Find where the given text appears and provide that cell's center as (X, Y) coordinate. 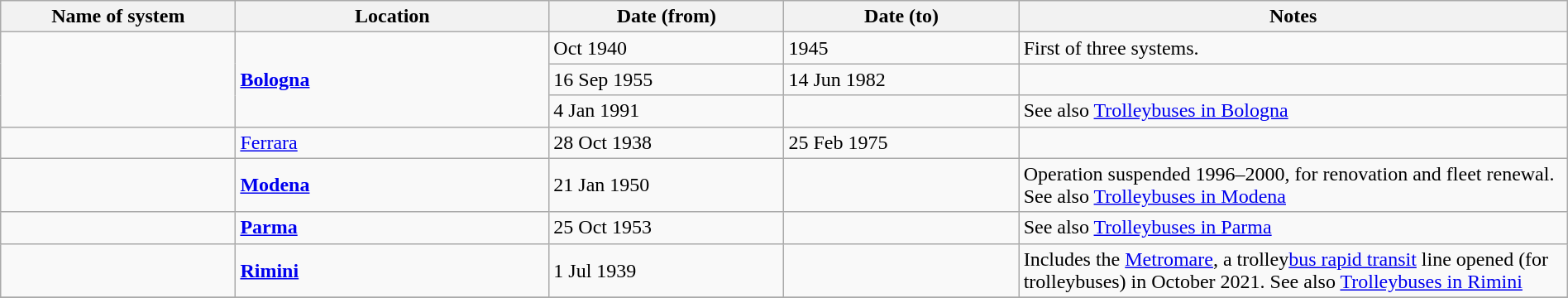
See also Trolleybuses in Parma (1293, 228)
25 Feb 1975 (901, 142)
Date (from) (667, 17)
Bologna (392, 79)
14 Jun 1982 (901, 79)
Location (392, 17)
Date (to) (901, 17)
16 Sep 1955 (667, 79)
See also Trolleybuses in Bologna (1293, 111)
Includes the Metromare, a trolleybus rapid transit line opened (for trolleybuses) in October 2021. See also Trolleybuses in Rimini (1293, 270)
28 Oct 1938 (667, 142)
21 Jan 1950 (667, 185)
Modena (392, 185)
1 Jul 1939 (667, 270)
1945 (901, 48)
25 Oct 1953 (667, 228)
Ferrara (392, 142)
4 Jan 1991 (667, 111)
Oct 1940 (667, 48)
Parma (392, 228)
Name of system (118, 17)
Rimini (392, 270)
Notes (1293, 17)
Operation suspended 1996–2000, for renovation and fleet renewal. See also Trolleybuses in Modena (1293, 185)
First of three systems. (1293, 48)
